Identify which cell holds the provided text, then report its (x, y) central coordinate. 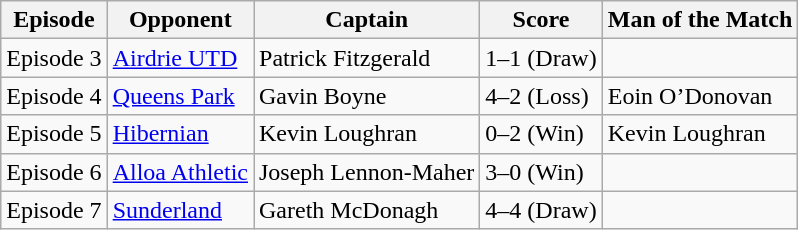
Alloa Athletic (180, 172)
4–4 (Draw) (541, 210)
Episode (54, 20)
Sunderland (180, 210)
Man of the Match (700, 20)
Episode 6 (54, 172)
Score (541, 20)
Episode 7 (54, 210)
4–2 (Loss) (541, 96)
Airdrie UTD (180, 58)
Joseph Lennon-Maher (367, 172)
3–0 (Win) (541, 172)
Episode 5 (54, 134)
Patrick Fitzgerald (367, 58)
Gareth McDonagh (367, 210)
0–2 (Win) (541, 134)
Episode 4 (54, 96)
Captain (367, 20)
Queens Park (180, 96)
1–1 (Draw) (541, 58)
Eoin O’Donovan (700, 96)
Episode 3 (54, 58)
Hibernian (180, 134)
Opponent (180, 20)
Gavin Boyne (367, 96)
